Scan for the cell matching the given text and deliver its [x, y] coordinate at center. 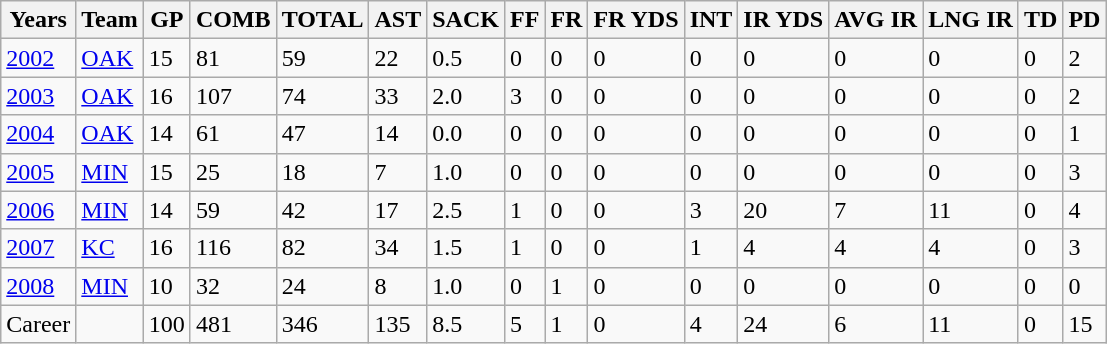
0.5 [466, 58]
2003 [38, 96]
2002 [38, 58]
2004 [38, 134]
INT [711, 20]
10 [166, 286]
2006 [38, 210]
17 [398, 210]
Career [38, 324]
22 [398, 58]
FR [566, 20]
FF [524, 20]
107 [233, 96]
32 [233, 286]
1.5 [466, 248]
0.0 [466, 134]
Years [38, 20]
SACK [466, 20]
18 [322, 172]
TOTAL [322, 20]
25 [233, 172]
135 [398, 324]
81 [233, 58]
GP [166, 20]
AVG IR [876, 20]
COMB [233, 20]
2008 [38, 286]
2.0 [466, 96]
116 [233, 248]
FR YDS [636, 20]
20 [784, 210]
8.5 [466, 324]
74 [322, 96]
100 [166, 324]
2.5 [466, 210]
LNG IR [971, 20]
6 [876, 324]
33 [398, 96]
5 [524, 324]
PD [1084, 20]
61 [233, 134]
AST [398, 20]
2007 [38, 248]
82 [322, 248]
481 [233, 324]
346 [322, 324]
KC [110, 248]
34 [398, 248]
47 [322, 134]
2005 [38, 172]
8 [398, 286]
42 [322, 210]
IR YDS [784, 20]
Team [110, 20]
TD [1040, 20]
